Find where the given text appears and provide that cell's center as (X, Y) coordinate. 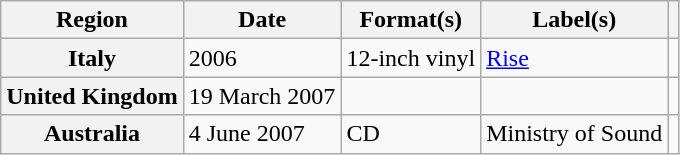
Format(s) (411, 20)
2006 (262, 58)
Region (92, 20)
Ministry of Sound (574, 134)
CD (411, 134)
Australia (92, 134)
Date (262, 20)
Rise (574, 58)
Italy (92, 58)
12-inch vinyl (411, 58)
4 June 2007 (262, 134)
Label(s) (574, 20)
United Kingdom (92, 96)
19 March 2007 (262, 96)
